Detect which cell encompasses the target text, then output its [x, y] center coordinate. 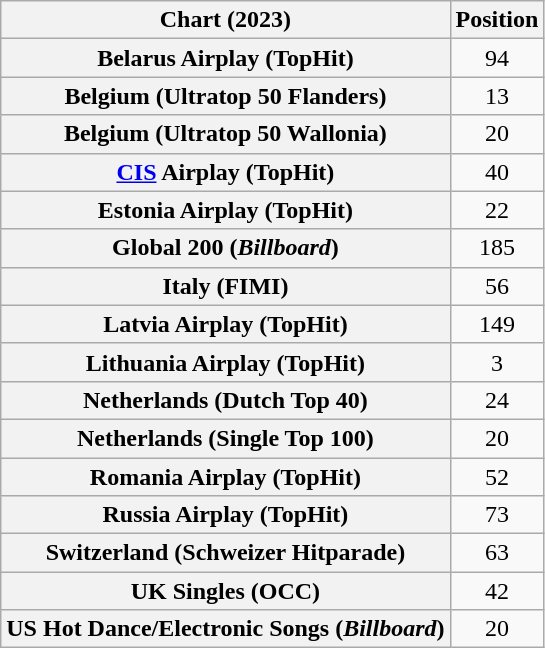
UK Singles (OCC) [226, 591]
Latvia Airplay (TopHit) [226, 324]
Belarus Airplay (TopHit) [226, 58]
40 [497, 172]
Netherlands (Single Top 100) [226, 438]
149 [497, 324]
CIS Airplay (TopHit) [226, 172]
3 [497, 362]
Position [497, 20]
94 [497, 58]
Belgium (Ultratop 50 Wallonia) [226, 134]
Chart (2023) [226, 20]
185 [497, 248]
Netherlands (Dutch Top 40) [226, 400]
US Hot Dance/Electronic Songs (Billboard) [226, 629]
22 [497, 210]
42 [497, 591]
63 [497, 553]
56 [497, 286]
Global 200 (Billboard) [226, 248]
Belgium (Ultratop 50 Flanders) [226, 96]
Romania Airplay (TopHit) [226, 477]
Italy (FIMI) [226, 286]
52 [497, 477]
13 [497, 96]
Estonia Airplay (TopHit) [226, 210]
73 [497, 515]
24 [497, 400]
Lithuania Airplay (TopHit) [226, 362]
Russia Airplay (TopHit) [226, 515]
Switzerland (Schweizer Hitparade) [226, 553]
